Output the (x, y) coordinate of the center of the cell containing the given text.  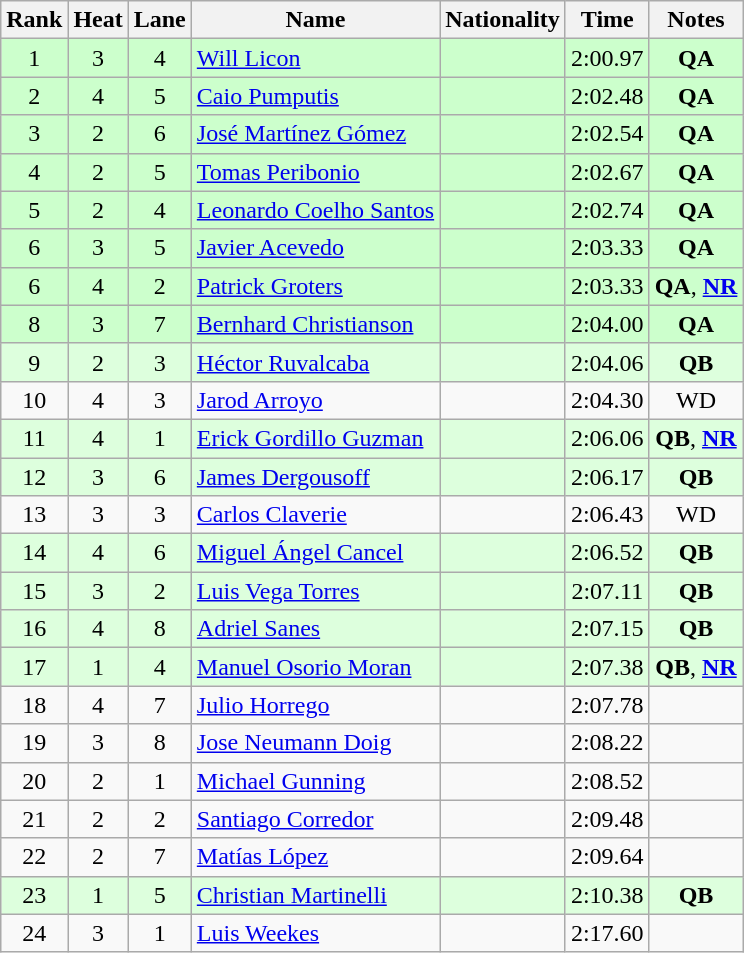
Bernhard Christianson (315, 324)
22 (34, 857)
Caio Pumputis (315, 96)
23 (34, 895)
Rank (34, 20)
10 (34, 400)
16 (34, 629)
Adriel Sanes (315, 629)
Patrick Groters (315, 286)
14 (34, 553)
Jarod Arroyo (315, 400)
José Martínez Gómez (315, 134)
Christian Martinelli (315, 895)
QA, NR (696, 286)
Nationality (503, 20)
2:06.17 (607, 477)
2:02.67 (607, 172)
Notes (696, 20)
Erick Gordillo Guzman (315, 438)
Carlos Claverie (315, 515)
19 (34, 743)
11 (34, 438)
2:08.52 (607, 781)
Matías López (315, 857)
Luis Vega Torres (315, 591)
2:07.38 (607, 667)
2:17.60 (607, 933)
Santiago Corredor (315, 819)
20 (34, 781)
Time (607, 20)
2:07.11 (607, 591)
Julio Horrego (315, 705)
Manuel Osorio Moran (315, 667)
2:04.30 (607, 400)
Michael Gunning (315, 781)
2:04.06 (607, 362)
13 (34, 515)
18 (34, 705)
Name (315, 20)
2:02.54 (607, 134)
2:10.38 (607, 895)
2:09.64 (607, 857)
2:06.52 (607, 553)
Will Licon (315, 58)
15 (34, 591)
James Dergousoff (315, 477)
Tomas Peribonio (315, 172)
2:02.48 (607, 96)
Miguel Ángel Cancel (315, 553)
2:04.00 (607, 324)
2:02.74 (607, 210)
2:08.22 (607, 743)
Héctor Ruvalcaba (315, 362)
Jose Neumann Doig (315, 743)
2:06.43 (607, 515)
12 (34, 477)
Leonardo Coelho Santos (315, 210)
9 (34, 362)
Lane (160, 20)
2:00.97 (607, 58)
2:06.06 (607, 438)
Luis Weekes (315, 933)
17 (34, 667)
Heat (98, 20)
Javier Acevedo (315, 248)
2:07.15 (607, 629)
2:07.78 (607, 705)
24 (34, 933)
2:09.48 (607, 819)
21 (34, 819)
